For the text-containing cell, return its midpoint in [x, y] coordinate format. 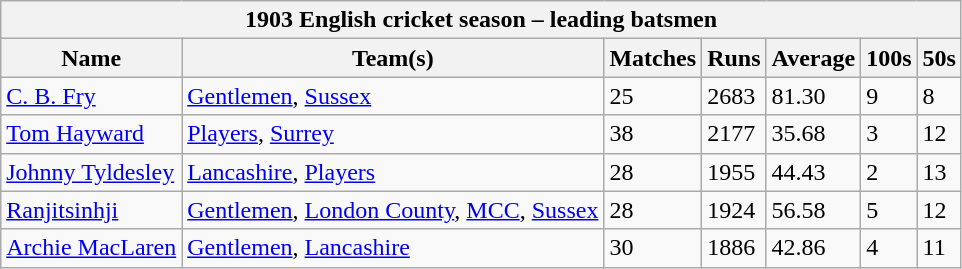
5 [889, 210]
1924 [734, 210]
1886 [734, 248]
Name [92, 58]
11 [939, 248]
Gentlemen, London County, MCC, Sussex [393, 210]
8 [939, 96]
38 [653, 134]
Tom Hayward [92, 134]
30 [653, 248]
9 [889, 96]
Gentlemen, Sussex [393, 96]
Archie MacLaren [92, 248]
1903 English cricket season – leading batsmen [482, 20]
Gentlemen, Lancashire [393, 248]
Players, Surrey [393, 134]
81.30 [814, 96]
Runs [734, 58]
2 [889, 172]
Johnny Tyldesley [92, 172]
42.86 [814, 248]
50s [939, 58]
1955 [734, 172]
35.68 [814, 134]
44.43 [814, 172]
3 [889, 134]
2177 [734, 134]
2683 [734, 96]
56.58 [814, 210]
Average [814, 58]
Lancashire, Players [393, 172]
13 [939, 172]
4 [889, 248]
Ranjitsinhji [92, 210]
100s [889, 58]
Matches [653, 58]
C. B. Fry [92, 96]
25 [653, 96]
Team(s) [393, 58]
